For the text-containing cell, return its midpoint in (x, y) coordinate format. 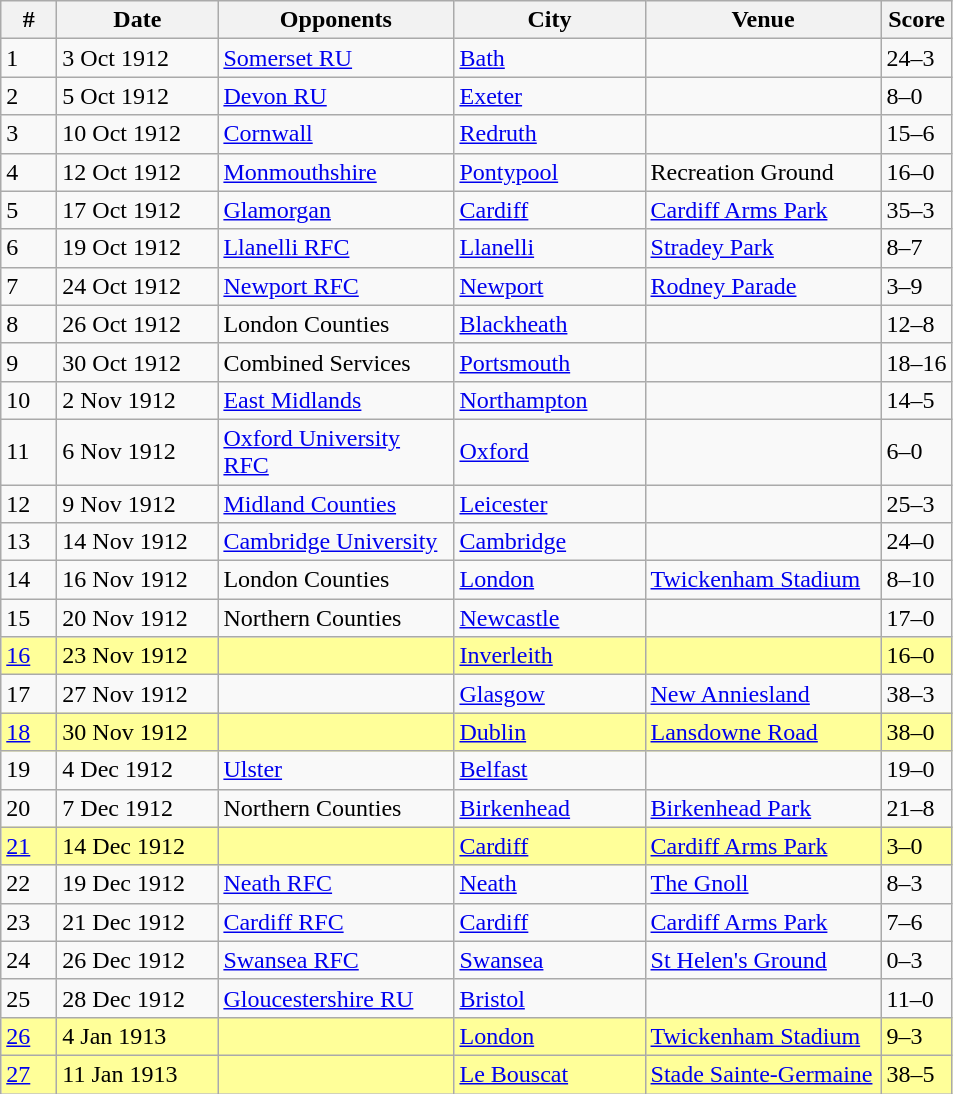
Newport RFC (336, 286)
24–0 (916, 542)
21 Dec 1912 (138, 922)
19 Dec 1912 (138, 884)
27 Nov 1912 (138, 694)
Oxford (550, 452)
24–3 (916, 58)
17 Oct 1912 (138, 210)
Swansea (550, 960)
12–8 (916, 324)
15–6 (916, 134)
16 (29, 656)
Portsmouth (550, 362)
Ulster (336, 770)
15 (29, 618)
Rodney Parade (763, 286)
38–3 (916, 694)
19–0 (916, 770)
The Gnoll (763, 884)
6 (29, 248)
Blackheath (550, 324)
23 (29, 922)
22 (29, 884)
St Helen's Ground (763, 960)
Recreation Ground (763, 172)
13 (29, 542)
20 (29, 808)
11–0 (916, 998)
Newcastle (550, 618)
Stade Sainte-Germaine (763, 1074)
2 Nov 1912 (138, 400)
14 Nov 1912 (138, 542)
Inverleith (550, 656)
26 Oct 1912 (138, 324)
21 (29, 846)
38–0 (916, 732)
East Midlands (336, 400)
Leicester (550, 503)
Midland Counties (336, 503)
Cardiff RFC (336, 922)
4 Dec 1912 (138, 770)
3–0 (916, 846)
14 Dec 1912 (138, 846)
Cambridge (550, 542)
Score (916, 20)
25 (29, 998)
Lansdowne Road (763, 732)
4 (29, 172)
Venue (763, 20)
Le Bouscat (550, 1074)
Glamorgan (336, 210)
Northampton (550, 400)
8 (29, 324)
14–5 (916, 400)
17–0 (916, 618)
Combined Services (336, 362)
23 Nov 1912 (138, 656)
7–6 (916, 922)
City (550, 20)
30 Oct 1912 (138, 362)
5 Oct 1912 (138, 96)
Swansea RFC (336, 960)
Newport (550, 286)
Exeter (550, 96)
Devon RU (336, 96)
Neath (550, 884)
8–0 (916, 96)
12 (29, 503)
21–8 (916, 808)
18–16 (916, 362)
20 Nov 1912 (138, 618)
16 Nov 1912 (138, 580)
6–0 (916, 452)
24 (29, 960)
Somerset RU (336, 58)
24 Oct 1912 (138, 286)
Stradey Park (763, 248)
11 (29, 452)
Birkenhead (550, 808)
3–9 (916, 286)
5 (29, 210)
9 Nov 1912 (138, 503)
12 Oct 1912 (138, 172)
8–10 (916, 580)
3 Oct 1912 (138, 58)
14 (29, 580)
7 Dec 1912 (138, 808)
19 (29, 770)
27 (29, 1074)
Gloucestershire RU (336, 998)
10 (29, 400)
# (29, 20)
Dublin (550, 732)
Neath RFC (336, 884)
Oxford University RFC (336, 452)
Date (138, 20)
Birkenhead Park (763, 808)
19 Oct 1912 (138, 248)
Bath (550, 58)
9–3 (916, 1036)
8–7 (916, 248)
4 Jan 1913 (138, 1036)
11 Jan 1913 (138, 1074)
17 (29, 694)
Opponents (336, 20)
26 Dec 1912 (138, 960)
Glasgow (550, 694)
6 Nov 1912 (138, 452)
0–3 (916, 960)
Cambridge University (336, 542)
Monmouthshire (336, 172)
Bristol (550, 998)
26 (29, 1036)
30 Nov 1912 (138, 732)
Belfast (550, 770)
9 (29, 362)
Llanelli (550, 248)
New Anniesland (763, 694)
1 (29, 58)
2 (29, 96)
25–3 (916, 503)
Llanelli RFC (336, 248)
Pontypool (550, 172)
35–3 (916, 210)
Cornwall (336, 134)
38–5 (916, 1074)
3 (29, 134)
Redruth (550, 134)
8–3 (916, 884)
18 (29, 732)
28 Dec 1912 (138, 998)
10 Oct 1912 (138, 134)
7 (29, 286)
